Capture the cell that displays the provided text and extract its (X, Y) central coordinate. 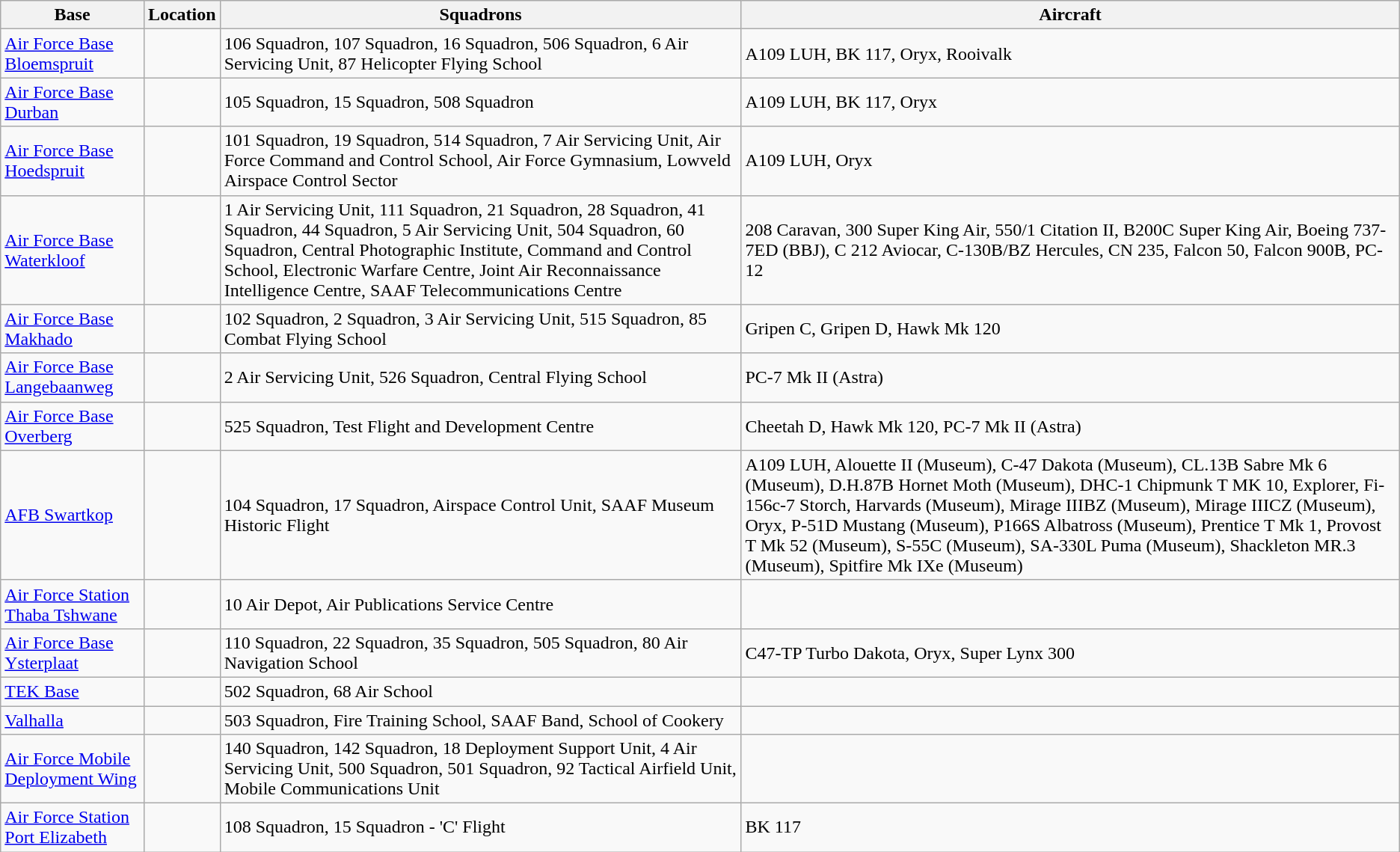
525 Squadron, Test Flight and Development Centre (480, 426)
Air Force Mobile Deployment Wing (73, 769)
Aircraft (1070, 15)
502 Squadron, 68 Air School (480, 691)
102 Squadron, 2 Squadron, 3 Air Servicing Unit, 515 Squadron, 85 Combat Flying School (480, 329)
Air Force Base Makhado (73, 329)
A109 LUH, BK 117, Oryx, Rooivalk (1070, 54)
BK 117 (1070, 827)
PC-7 Mk II (Astra) (1070, 377)
10 Air Depot, Air Publications Service Centre (480, 604)
104 Squadron, 17 Squadron, Airspace Control Unit, SAAF Museum Historic Flight (480, 515)
Gripen C, Gripen D, Hawk Mk 120 (1070, 329)
110 Squadron, 22 Squadron, 35 Squadron, 505 Squadron, 80 Air Navigation School (480, 652)
2 Air Servicing Unit, 526 Squadron, Central Flying School (480, 377)
Air Force Base Hoedspruit (73, 161)
Squadrons (480, 15)
C47-TP Turbo Dakota, Oryx, Super Lynx 300 (1070, 652)
Air Force Station Thaba Tshwane (73, 604)
105 Squadron, 15 Squadron, 508 Squadron (480, 102)
TEK Base (73, 691)
503 Squadron, Fire Training School, SAAF Band, School of Cookery (480, 720)
AFB Swartkop (73, 515)
A109 LUH, BK 117, Oryx (1070, 102)
Air Force Base Bloemspruit (73, 54)
Air Force Base Waterkloof (73, 250)
Air Force Base Durban (73, 102)
108 Squadron, 15 Squadron - 'C' Flight (480, 827)
Air Force Base Langebaanweg (73, 377)
Air Force Base Ysterplaat (73, 652)
Cheetah D, Hawk Mk 120, PC-7 Mk II (Astra) (1070, 426)
A109 LUH, Oryx (1070, 161)
Air Force Base Overberg (73, 426)
Air Force Station Port Elizabeth (73, 827)
Base (73, 15)
Location (182, 15)
106 Squadron, 107 Squadron, 16 Squadron, 506 Squadron, 6 Air Servicing Unit, 87 Helicopter Flying School (480, 54)
Valhalla (73, 720)
